Search for the cell housing the specified text and yield its [x, y] center coordinate. 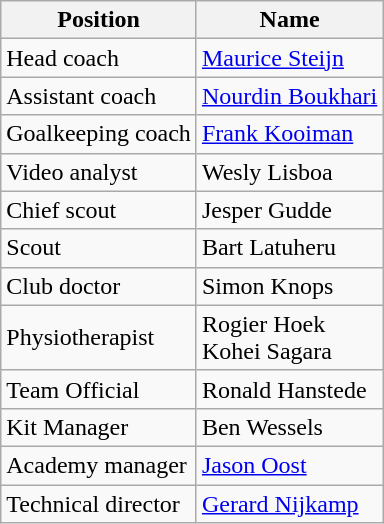
Position [99, 20]
Jesper Gudde [289, 210]
Physiotherapist [99, 338]
Goalkeeping coach [99, 134]
Technical director [99, 503]
Ronald Hanstede [289, 389]
Kit Manager [99, 427]
Team Official [99, 389]
Club doctor [99, 286]
Jason Oost [289, 465]
Head coach [99, 58]
Maurice Steijn [289, 58]
Simon Knops [289, 286]
Rogier Hoek Kohei Sagara [289, 338]
Gerard Nijkamp [289, 503]
Nourdin Boukhari [289, 96]
Chief scout [99, 210]
Name [289, 20]
Ben Wessels [289, 427]
Assistant coach [99, 96]
Video analyst [99, 172]
Academy manager [99, 465]
Wesly Lisboa [289, 172]
Scout [99, 248]
Bart Latuheru [289, 248]
Frank Kooiman [289, 134]
